Capture the cell that displays the provided text and extract its [x, y] central coordinate. 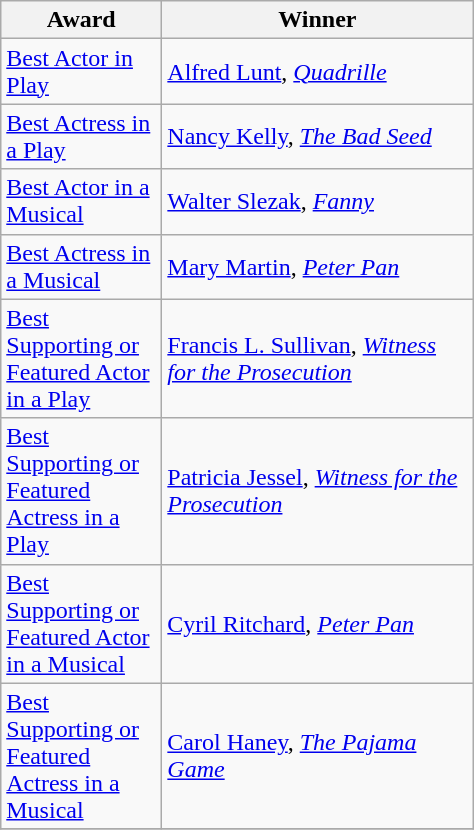
Nancy Kelly, The Bad Seed [318, 136]
Best Actress in a Play [82, 136]
Alfred Lunt, Quadrille [318, 72]
Cyril Ritchard, Peter Pan [318, 624]
Best Actor in Play [82, 72]
Best Supporting or Featured Actress in a Play [82, 491]
Winner [318, 20]
Carol Haney, The Pajama Game [318, 756]
Mary Martin, Peter Pan [318, 266]
Best Actor in a Musical [82, 202]
Patricia Jessel, Witness for the Prosecution [318, 491]
Francis L. Sullivan, Witness for the Prosecution [318, 358]
Best Supporting or Featured Actress in a Musical [82, 756]
Walter Slezak, Fanny [318, 202]
Best Supporting or Featured Actor in a Play [82, 358]
Award [82, 20]
Best Supporting or Featured Actor in a Musical [82, 624]
Best Actress in a Musical [82, 266]
